Determine the (X, Y) coordinate at the center of the cell enclosing the given text.  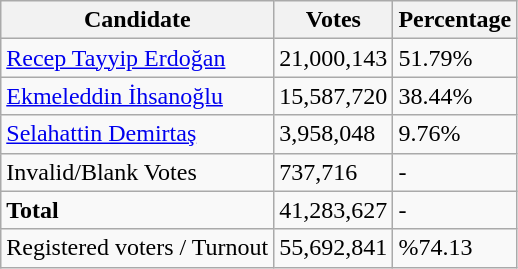
Selahattin Demirtaş (138, 134)
Votes (334, 20)
Invalid/Blank Votes (138, 172)
Recep Tayyip Erdoğan (138, 58)
9.76% (455, 134)
55,692,841 (334, 248)
3,958,048 (334, 134)
38.44% (455, 96)
15,587,720 (334, 96)
Candidate (138, 20)
51.79% (455, 58)
41,283,627 (334, 210)
Ekmeleddin İhsanoğlu (138, 96)
Percentage (455, 20)
Total (138, 210)
21,000,143 (334, 58)
%74.13 (455, 248)
Registered voters / Turnout (138, 248)
737,716 (334, 172)
